Output the (x, y) coordinate of the center of the cell containing the given text.  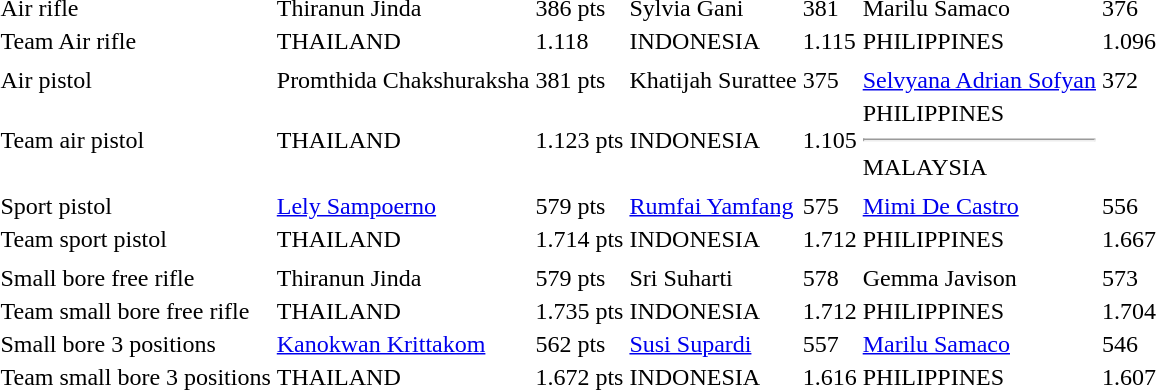
1.714 pts (580, 239)
1.123 pts (580, 140)
Khatijah Surattee (713, 80)
Rumfai Yamfang (713, 206)
Lely Sampoerno (403, 206)
Marilu Samaco (979, 344)
Sri Suharti (713, 278)
Selvyana Adrian Sofyan (979, 80)
1.118 (580, 41)
578 (830, 278)
381 pts (580, 80)
Mimi De Castro (979, 206)
Promthida Chakshuraksha (403, 80)
375 (830, 80)
575 (830, 206)
1.105 (830, 140)
Gemma Javison (979, 278)
1.115 (830, 41)
Kanokwan Krittakom (403, 344)
PHILIPPINES MALAYSIA (979, 140)
Thiranun Jinda (403, 278)
1.735 pts (580, 311)
562 pts (580, 344)
557 (830, 344)
Susi Supardi (713, 344)
